Pinpoint the cell where the given text exists, returning its (X, Y) midpoint coordinate. 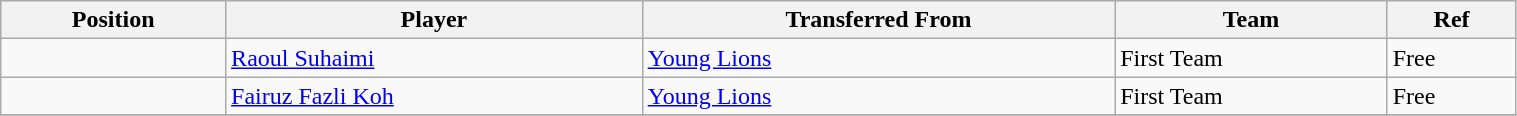
Team (1251, 20)
Fairuz Fazli Koh (434, 96)
Ref (1452, 20)
Raoul Suhaimi (434, 58)
Transferred From (878, 20)
Player (434, 20)
Position (114, 20)
